Scan for the cell matching the given text and deliver its [x, y] coordinate at center. 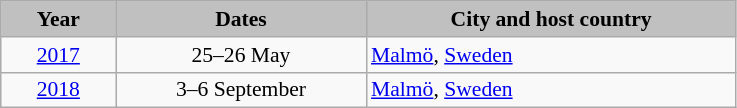
Dates [241, 19]
City and host country [551, 19]
3–6 September [241, 90]
2017 [58, 55]
Year [58, 19]
25–26 May [241, 55]
2018 [58, 90]
